Pinpoint the cell where the given text exists, returning its [x, y] midpoint coordinate. 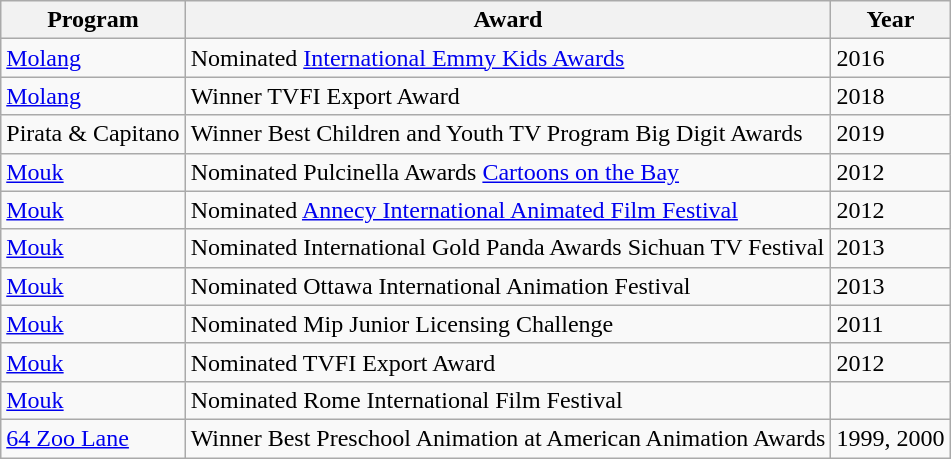
2011 [890, 324]
1999, 2000 [890, 438]
Winner Best Children and Youth TV Program Big Digit Awards [508, 134]
Winner TVFI Export Award [508, 96]
Nominated TVFI Export Award [508, 362]
Program [93, 20]
2019 [890, 134]
Nominated Annecy International Animated Film Festival [508, 210]
Year [890, 20]
64 Zoo Lane [93, 438]
Nominated International Emmy Kids Awards [508, 58]
Nominated Pulcinella Awards Cartoons on the Bay [508, 172]
Nominated Rome International Film Festival [508, 400]
2016 [890, 58]
Winner Best Preschool Animation at American Animation Awards [508, 438]
Nominated Mip Junior Licensing Challenge [508, 324]
Award [508, 20]
2018 [890, 96]
Nominated International Gold Panda Awards Sichuan TV Festival [508, 248]
Nominated Ottawa International Animation Festival [508, 286]
Pirata & Capitano [93, 134]
